Search for the cell housing the specified text and yield its (X, Y) center coordinate. 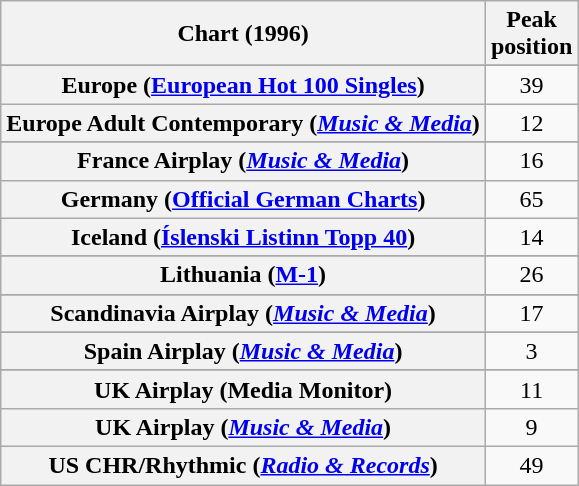
26 (531, 275)
14 (531, 237)
11 (531, 389)
Spain Airplay (Music & Media) (244, 351)
US CHR/Rhythmic (Radio & Records) (244, 465)
UK Airplay (Media Monitor) (244, 389)
Germany (Official German Charts) (244, 199)
17 (531, 313)
16 (531, 161)
France Airplay (Music & Media) (244, 161)
39 (531, 85)
Peakposition (531, 34)
Chart (1996) (244, 34)
Iceland (Íslenski Listinn Topp 40) (244, 237)
UK Airplay (Music & Media) (244, 427)
49 (531, 465)
9 (531, 427)
3 (531, 351)
Europe Adult Contemporary (Music & Media) (244, 123)
Lithuania (M-1) (244, 275)
Europe (European Hot 100 Singles) (244, 85)
Scandinavia Airplay (Music & Media) (244, 313)
65 (531, 199)
12 (531, 123)
